Pinpoint the cell where the given text exists, returning its [x, y] midpoint coordinate. 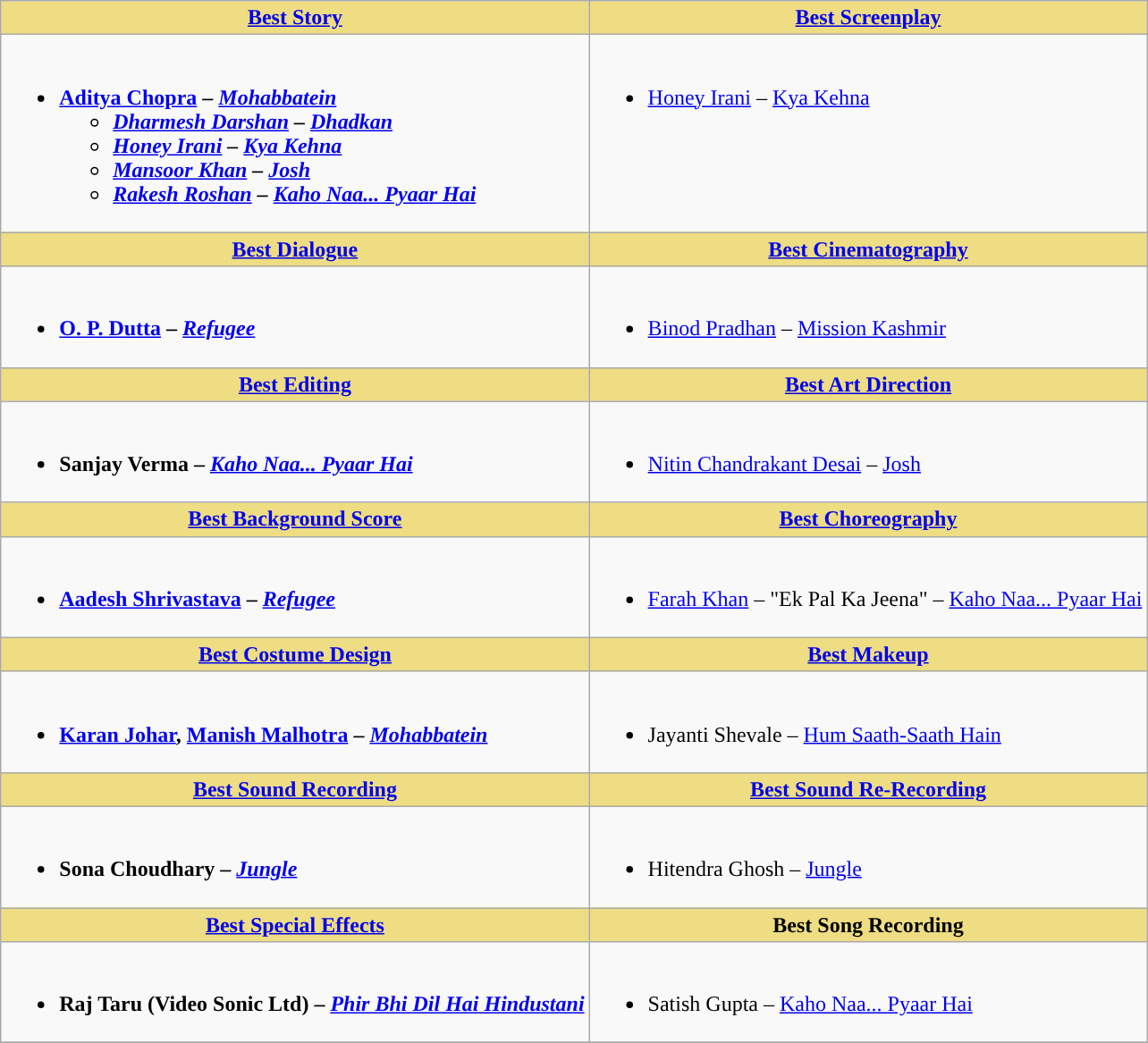
Aditya Chopra – MohabbateinDharmesh Darshan – DhadkanHoney Irani – Kya KehnaMansoor Khan – JoshRakesh Roshan – Kaho Naa... Pyaar Hai [295, 134]
Aadesh Shrivastava – Refugee [295, 586]
Sona Choudhary – Jungle [295, 856]
Raj Taru (Video Sonic Ltd) – Phir Bhi Dil Hai Hindustani [295, 992]
Best Art Direction [868, 384]
Nitin Chandrakant Desai – Josh [868, 452]
Farah Khan – "Ek Pal Ka Jeena" – Kaho Naa... Pyaar Hai [868, 586]
Best Special Effects [295, 925]
Best Song Recording [868, 925]
Hitendra Ghosh – Jungle [868, 856]
Best Sound Recording [295, 789]
Best Makeup [868, 654]
Best Costume Design [295, 654]
Best Dialogue [295, 249]
Best Background Score [295, 519]
Honey Irani – Kya Kehna [868, 134]
Best Story [295, 18]
Best Editing [295, 384]
Best Screenplay [868, 18]
Binod Pradhan – Mission Kashmir [868, 316]
O. P. Dutta – Refugee [295, 316]
Best Choreography [868, 519]
Sanjay Verma – Kaho Naa... Pyaar Hai [295, 452]
Jayanti Shevale – Hum Saath-Saath Hain [868, 722]
Satish Gupta – Kaho Naa... Pyaar Hai [868, 992]
Best Sound Re-Recording [868, 789]
Karan Johar, Manish Malhotra – Mohabbatein [295, 722]
Best Cinematography [868, 249]
